Identify which cell holds the provided text, then report its [X, Y] central coordinate. 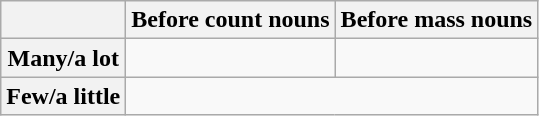
Many/a lot [64, 58]
Before count nouns [230, 20]
Few/a little [64, 96]
Before mass nouns [436, 20]
